Provide the [X, Y] coordinate of the cell's center where the given text is located.  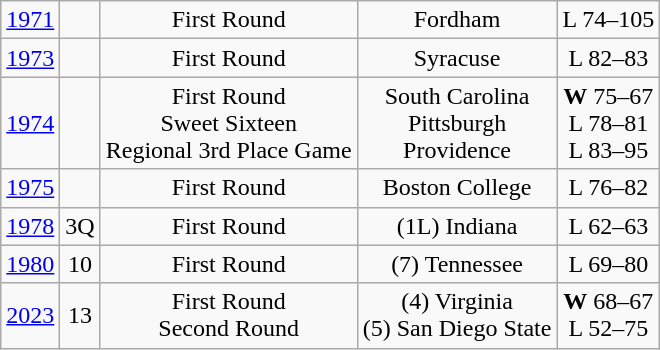
South CarolinaPittsburghProvidence [457, 123]
1980 [30, 264]
L 69–80 [608, 264]
1971 [30, 20]
Boston College [457, 188]
L 62–63 [608, 226]
W 68–67 L 52–75 [608, 316]
(4) Virginia(5) San Diego State [457, 316]
1975 [30, 188]
Fordham [457, 20]
10 [80, 264]
Syracuse [457, 58]
(1L) Indiana [457, 226]
First RoundSweet SixteenRegional 3rd Place Game [228, 123]
2023 [30, 316]
L 76–82 [608, 188]
3Q [80, 226]
(7) Tennessee [457, 264]
1973 [30, 58]
W 75–67L 78–81L 83–95 [608, 123]
13 [80, 316]
1978 [30, 226]
L 82–83 [608, 58]
1974 [30, 123]
L 74–105 [608, 20]
First RoundSecond Round [228, 316]
